Find where the given text appears and provide that cell's center as [x, y] coordinate. 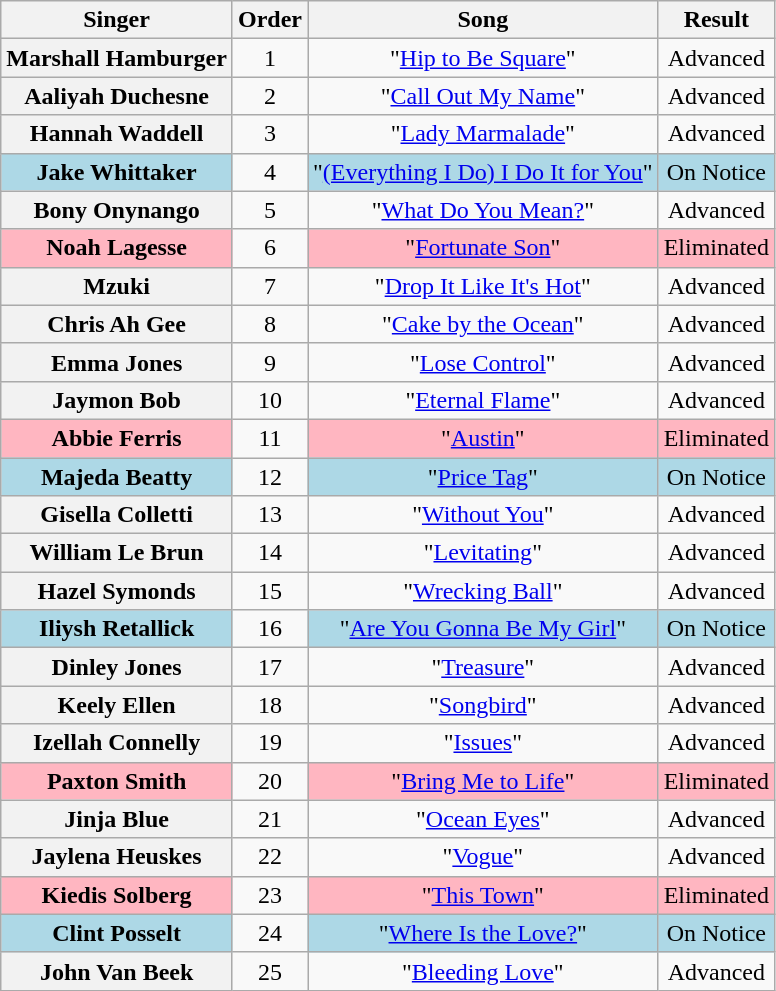
22 [270, 857]
"(Everything I Do) I Do It for You" [484, 172]
Gisella Colletti [117, 515]
15 [270, 591]
William Le Brun [117, 553]
Izellah Connelly [117, 743]
"Austin" [484, 438]
"Fortunate Son" [484, 248]
14 [270, 553]
Chris Ah Gee [117, 324]
16 [270, 629]
24 [270, 933]
Aaliyah Duchesne [117, 96]
1 [270, 58]
Iliysh Retallick [117, 629]
"What Do You Mean?" [484, 210]
"Call Out My Name" [484, 96]
3 [270, 134]
"Lose Control" [484, 362]
21 [270, 819]
"Treasure" [484, 667]
9 [270, 362]
Marshall Hamburger [117, 58]
"Hip to Be Square" [484, 58]
7 [270, 286]
"Wrecking Ball" [484, 591]
"Without You" [484, 515]
25 [270, 971]
Song [484, 20]
"Bleeding Love" [484, 971]
13 [270, 515]
17 [270, 667]
Majeda Beatty [117, 477]
"Price Tag" [484, 477]
"Are You Gonna Be My Girl" [484, 629]
Jaylena Heuskes [117, 857]
10 [270, 400]
"Lady Marmalade" [484, 134]
Order [270, 20]
Mzuki [117, 286]
"Bring Me to Life" [484, 781]
"Issues" [484, 743]
Bony Onynango [117, 210]
"Songbird" [484, 705]
Singer [117, 20]
Result [716, 20]
19 [270, 743]
"Cake by the Ocean" [484, 324]
18 [270, 705]
8 [270, 324]
"Eternal Flame" [484, 400]
Jaymon Bob [117, 400]
"Where Is the Love?" [484, 933]
Dinley Jones [117, 667]
20 [270, 781]
Abbie Ferris [117, 438]
4 [270, 172]
5 [270, 210]
"Vogue" [484, 857]
Emma Jones [117, 362]
2 [270, 96]
Noah Lagesse [117, 248]
Keely Ellen [117, 705]
Kiedis Solberg [117, 895]
Hazel Symonds [117, 591]
11 [270, 438]
Clint Posselt [117, 933]
12 [270, 477]
"Drop It Like It's Hot" [484, 286]
John Van Beek [117, 971]
6 [270, 248]
"Ocean Eyes" [484, 819]
"Levitating" [484, 553]
23 [270, 895]
Paxton Smith [117, 781]
"This Town" [484, 895]
Hannah Waddell [117, 134]
Jinja Blue [117, 819]
Jake Whittaker [117, 172]
